Detect which cell encompasses the target text, then output its [X, Y] center coordinate. 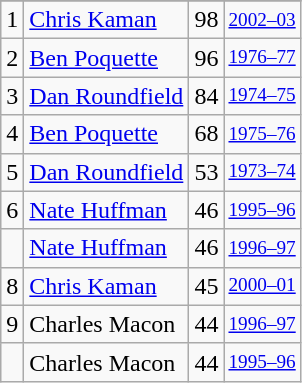
84 [206, 96]
96 [206, 58]
1974–75 [262, 96]
2000–01 [262, 286]
1975–76 [262, 134]
5 [12, 172]
6 [12, 210]
2 [12, 58]
53 [206, 172]
4 [12, 134]
9 [12, 324]
1976–77 [262, 58]
3 [12, 96]
45 [206, 286]
68 [206, 134]
1 [12, 20]
8 [12, 286]
98 [206, 20]
2002–03 [262, 20]
1973–74 [262, 172]
